Output the [x, y] coordinate of the center of the cell containing the given text.  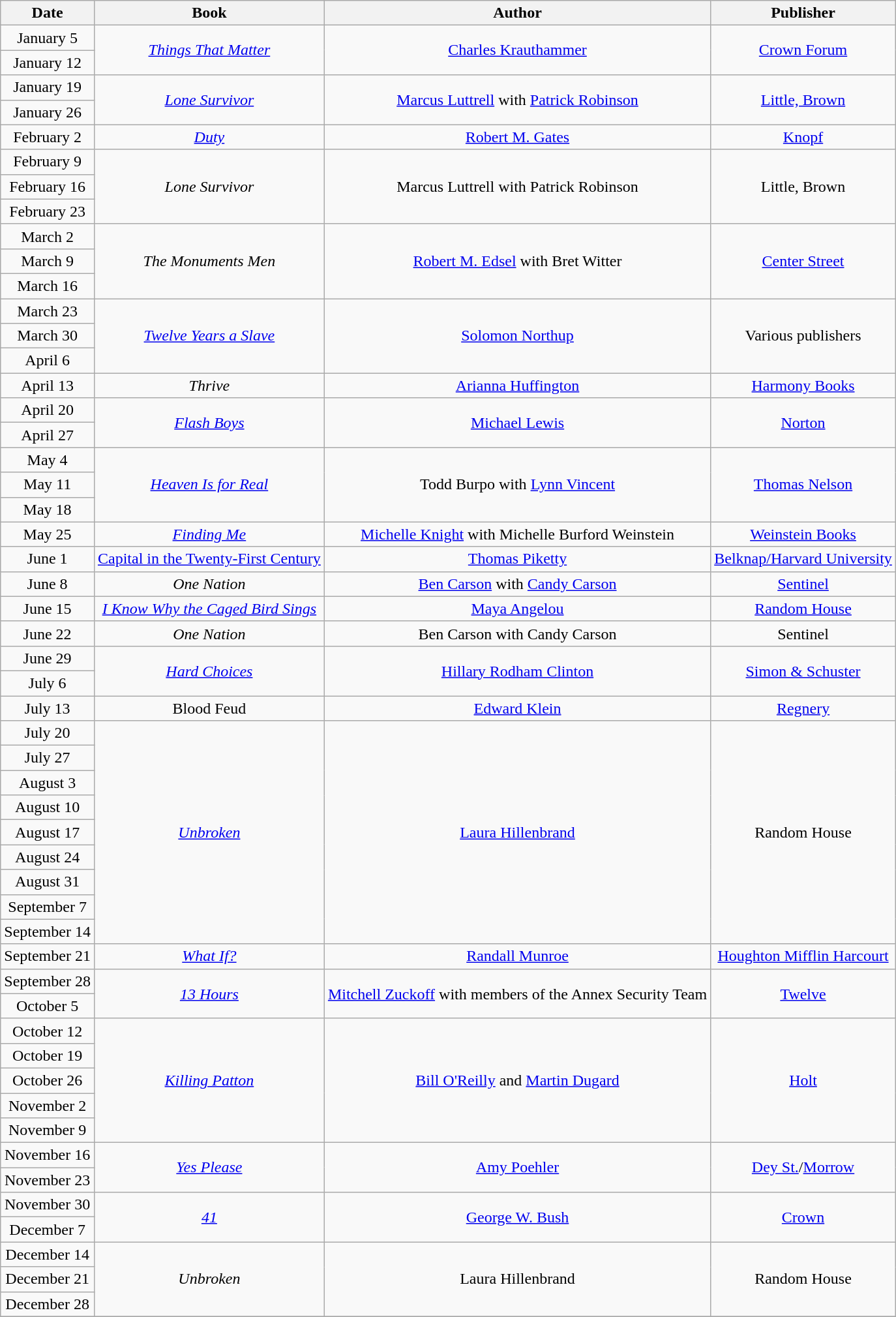
January 19 [48, 87]
Various publishers [803, 336]
Bill O'Reilly and Martin Dugard [517, 1080]
June 15 [48, 609]
Michelle Knight with Michelle Burford Weinstein [517, 534]
October 5 [48, 1006]
Crown [803, 1217]
May 18 [48, 509]
August 3 [48, 783]
July 20 [48, 733]
Heaven Is for Real [209, 485]
Charles Krauthammer [517, 50]
February 2 [48, 137]
13 Hours [209, 993]
Flash Boys [209, 423]
Michael Lewis [517, 423]
July 27 [48, 758]
Arianna Huffington [517, 386]
Thomas Piketty [517, 559]
April 6 [48, 361]
July 6 [48, 683]
September 28 [48, 981]
Mitchell Zuckoff with members of the Annex Security Team [517, 993]
August 31 [48, 882]
December 28 [48, 1304]
Crown Forum [803, 50]
Publisher [803, 13]
Hard Choices [209, 671]
Twelve [803, 993]
Thrive [209, 386]
What If? [209, 956]
March 2 [48, 236]
April 13 [48, 386]
September 21 [48, 956]
February 9 [48, 162]
June 8 [48, 584]
March 9 [48, 261]
Knopf [803, 137]
November 16 [48, 1155]
Amy Poehler [517, 1168]
Yes Please [209, 1168]
Edward Klein [517, 708]
August 10 [48, 808]
I Know Why the Caged Bird Sings [209, 609]
Randall Munroe [517, 956]
November 30 [48, 1205]
Blood Feud [209, 708]
September 14 [48, 931]
October 26 [48, 1080]
May 25 [48, 534]
Solomon Northup [517, 336]
January 12 [48, 63]
November 23 [48, 1180]
Duty [209, 137]
July 13 [48, 708]
Book [209, 13]
March 23 [48, 311]
Belknap/Harvard University [803, 559]
George W. Bush [517, 1217]
August 24 [48, 857]
Dey St./Morrow [803, 1168]
December 21 [48, 1279]
Maya Angelou [517, 609]
November 9 [48, 1130]
Weinstein Books [803, 534]
Finding Me [209, 534]
Things That Matter [209, 50]
October 12 [48, 1031]
May 11 [48, 485]
May 4 [48, 460]
February 23 [48, 211]
Center Street [803, 261]
Regnery [803, 708]
Norton [803, 423]
January 5 [48, 38]
Holt [803, 1080]
Killing Patton [209, 1080]
Robert M. Edsel with Bret Witter [517, 261]
October 19 [48, 1055]
Robert M. Gates [517, 137]
January 26 [48, 112]
Thomas Nelson [803, 485]
February 16 [48, 187]
June 1 [48, 559]
Todd Burpo with Lynn Vincent [517, 485]
Harmony Books [803, 386]
December 14 [48, 1254]
Simon & Schuster [803, 671]
March 30 [48, 336]
Capital in the Twenty-First Century [209, 559]
March 16 [48, 286]
Author [517, 13]
The Monuments Men [209, 261]
December 7 [48, 1230]
Date [48, 13]
41 [209, 1217]
August 17 [48, 832]
November 2 [48, 1106]
September 7 [48, 907]
Twelve Years a Slave [209, 336]
June 22 [48, 633]
April 27 [48, 435]
June 29 [48, 658]
Hillary Rodham Clinton [517, 671]
Houghton Mifflin Harcourt [803, 956]
April 20 [48, 410]
